Capture the cell that displays the provided text and extract its [X, Y] central coordinate. 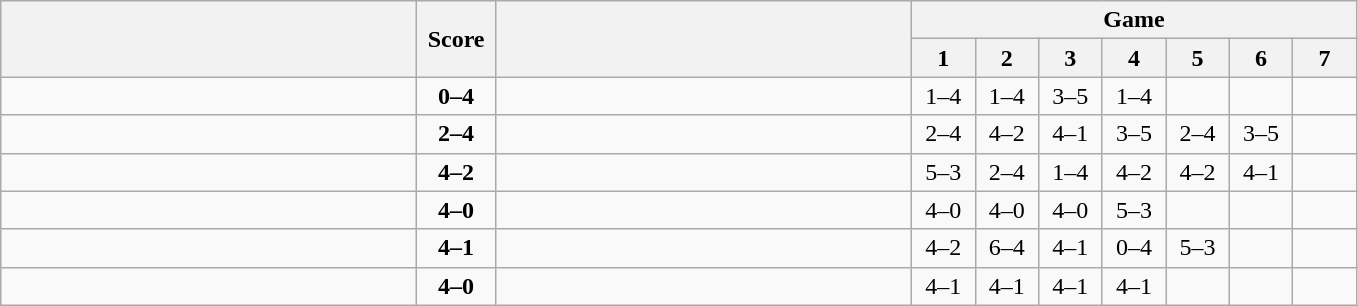
4 [1134, 58]
1 [943, 58]
2 [1007, 58]
5 [1198, 58]
3 [1071, 58]
6–4 [1007, 248]
6 [1261, 58]
Score [456, 39]
Game [1134, 20]
7 [1325, 58]
